From the cell containing the given text, extract its center point as (X, Y) coordinate. 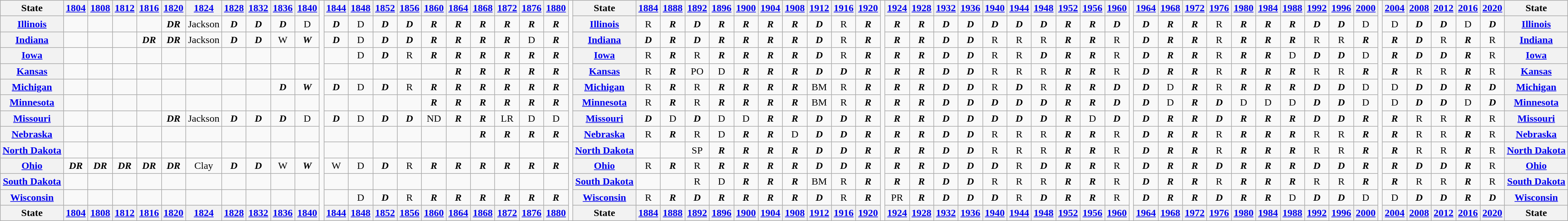
PO (697, 71)
SP (697, 150)
Clay (203, 166)
ND (434, 118)
LR (507, 118)
PR (897, 197)
